Return the (X, Y) coordinate for the center point of the cell that contains the specified text.  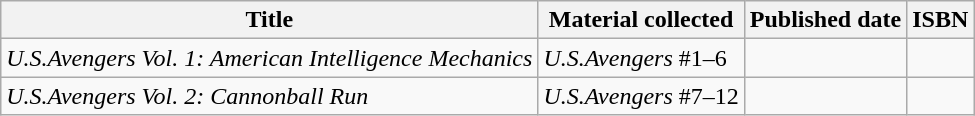
Title (270, 20)
Published date (825, 20)
U.S.Avengers Vol. 2: Cannonball Run (270, 96)
ISBN (940, 20)
U.S.Avengers #1–6 (641, 58)
Material collected (641, 20)
U.S.Avengers #7–12 (641, 96)
U.S.Avengers Vol. 1: American Intelligence Mechanics (270, 58)
